Determine the (x, y) coordinate at the center of the cell enclosing the given text.  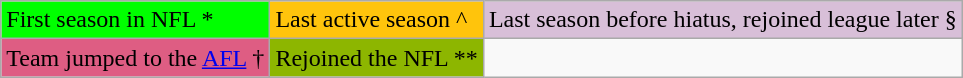
Rejoined the NFL ** (376, 58)
First season in NFL * (136, 20)
Last season before hiatus, rejoined league later § (722, 20)
Last active season ^ (376, 20)
Team jumped to the AFL † (136, 58)
